Identify which cell holds the provided text, then report its [X, Y] central coordinate. 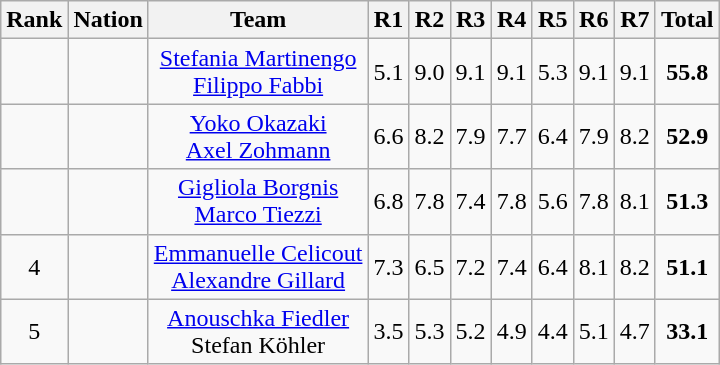
51.1 [687, 266]
4.4 [552, 332]
Emmanuelle CelicoutAlexandre Gillard [258, 266]
4.9 [512, 332]
R4 [512, 20]
6.5 [430, 266]
R7 [634, 20]
Anouschka FiedlerStefan Köhler [258, 332]
52.9 [687, 136]
5.2 [470, 332]
Yoko OkazakiAxel Zohmann [258, 136]
5 [34, 332]
55.8 [687, 72]
7.2 [470, 266]
Gigliola BorgnisMarco Tiezzi [258, 202]
6.6 [388, 136]
Stefania MartinengoFilippo Fabbi [258, 72]
4 [34, 266]
7.7 [512, 136]
7.3 [388, 266]
9.0 [430, 72]
R1 [388, 20]
R3 [470, 20]
Team [258, 20]
R2 [430, 20]
6.8 [388, 202]
3.5 [388, 332]
R5 [552, 20]
Rank [34, 20]
5.6 [552, 202]
4.7 [634, 332]
R6 [594, 20]
Total [687, 20]
51.3 [687, 202]
Nation [108, 20]
33.1 [687, 332]
